Locate the cell with the specified text and output its [X, Y] center coordinate. 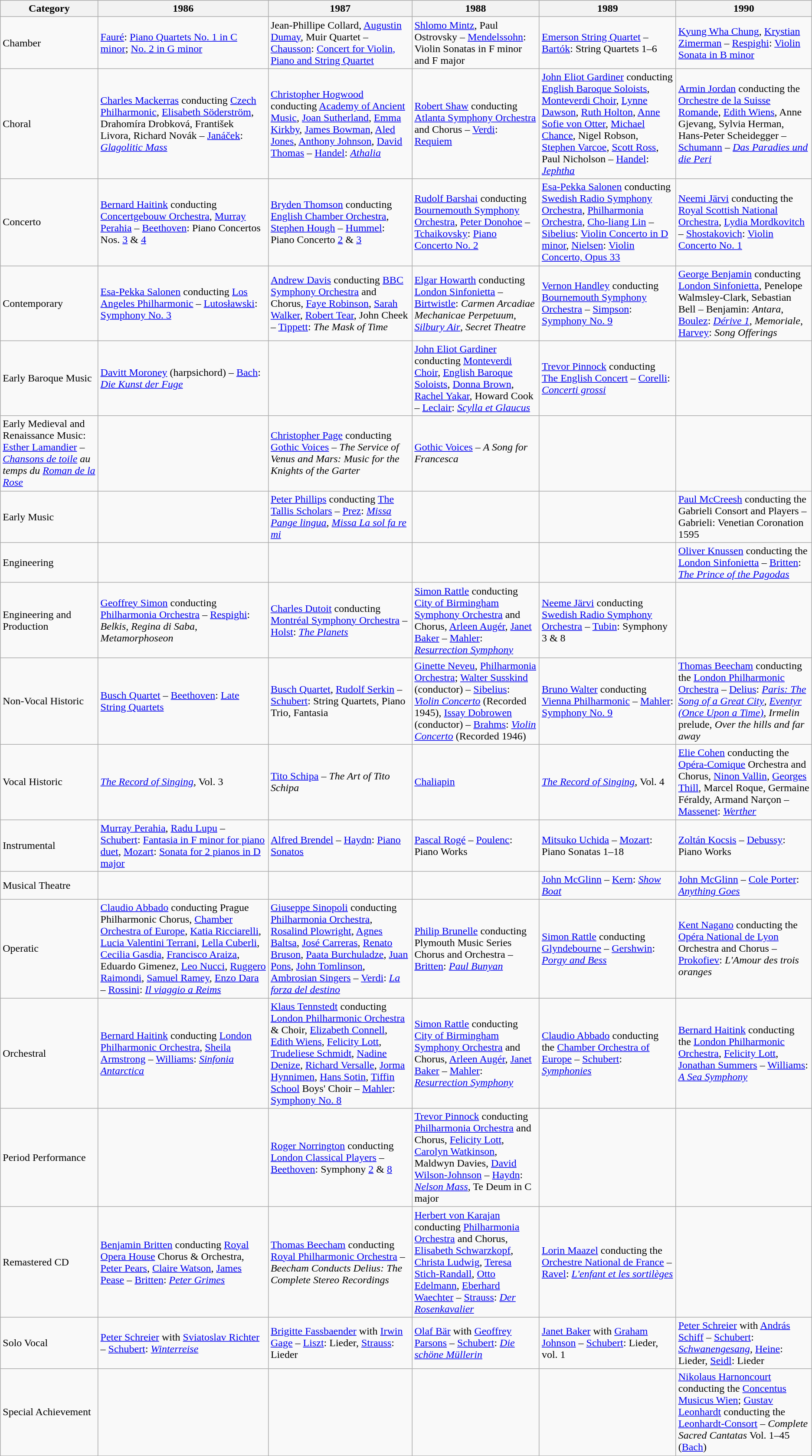
Esa-Pekka Salonen conducting Los Angeles Philharmonic – Lutosławski: Symphony No. 3 [183, 303]
Murray Perahia, Radu Lupu – Schubert: Fantasia in F minor for piano duet, Mozart: Sonata for 2 pianos in D major [183, 845]
Neemi Järvi conducting the Royal Scottish National Orchestra, Lydia Mordkovitch – Shostakovich: Violin Concerto No. 1 [743, 222]
Pascal Rogé – Poulenc: Piano Works [475, 845]
Christopher Page conducting Gothic Voices – The Service of Venus and Mars: Music for the Knights of the Garter [340, 453]
Zoltán Kocsis – Debussy: Piano Works [743, 845]
Robert Shaw conducting Atlanta Symphony Orchestra and Chorus – Verdi: Requiem [475, 124]
Busch Quartet – Beethoven: Late String Quartets [183, 701]
Engineering [49, 562]
Simon Rattle conducting Glyndebourne – Gershwin: Porgy and Bess [607, 949]
Concerto [49, 222]
Jean-Phillipe Collard, Augustin Dumay, Muir Quartet – Chausson: Concert for Violin, Piano and String Quartet [340, 43]
Mitsuko Uchida – Mozart: Piano Sonatas 1–18 [607, 845]
The Record of Singing, Vol. 3 [183, 782]
Non-Vocal Historic [49, 701]
Early Baroque Music [49, 378]
Bernard Haitink conducting the London Philharmonic Orchestra, Felicity Lott, Jonathan Summers – Williams: A Sea Symphony [743, 1053]
Alfred Brendel – Haydn: Piano Sonatos [340, 845]
Charles Mackerras conducting Czech Philharmonic, Elisabeth Söderström, Drahomíra Drobková, František Livora, Richard Novák – Janáček: Glagolitic Mass [183, 124]
Period Performance [49, 1158]
Contemporary [49, 303]
1988 [475, 9]
The Record of Singing, Vol. 4 [607, 782]
Elgar Howarth conducting London Sinfonietta – Birtwistle: Carmen Arcadiae Mechanicae Perpetuum, Silbury Air, Secret Theatre [475, 303]
Choral [49, 124]
Benjamin Britten conducting Royal Opera House Chorus & Orchestra, Peter Pears, Claire Watson, James Pease – Britten: Peter Grimes [183, 1262]
Chamber [49, 43]
Chaliapin [475, 782]
Davitt Moroney (harpsichord) – Bach: Die Kunst der Fuge [183, 378]
Neeme Järvi conducting Swedish Radio Symphony Orchestra – Tubin: Symphony 3 & 8 [607, 620]
Geoffrey Simon conducting Philharmonia Orchestra – Respighi: Belkis, Regina di Saba, Metamorphoseon [183, 620]
Janet Baker with Graham Johnson – Schubert: Lieder, vol. 1 [607, 1343]
Oliver Knussen conducting the London Sinfonietta – Britten: The Prince of the Pagodas [743, 562]
Kent Nagano conducting the Opéra National de Lyon Orchestra and Chorus – Prokofiev: L'Amour des trois oranges [743, 949]
Early Music [49, 516]
Kyung Wha Chung, Krystian Zimerman – Respighi: Violin Sonata in B minor [743, 43]
Orchestral [49, 1053]
Peter Schreier with Sviatoslav Richter – Schubert: Winterreise [183, 1343]
Category [49, 9]
Musical Theatre [49, 885]
Bernard Haitink conducting Concertgebouw Orchestra, Murray Perahia – Beethoven: Piano Concertos Nos. 3 & 4 [183, 222]
Roger Norrington conducting London Classical Players – Beethoven: Symphony 2 & 8 [340, 1158]
Rudolf Barshai conducting Bournemouth Symphony Orchestra, Peter Donohoe – Tchaikovsky: Piano Concerto No. 2 [475, 222]
Bryden Thomson conducting English Chamber Orchestra, Stephen Hough – Hummel: Piano Concerto 2 & 3 [340, 222]
Busch Quartet, Rudolf Serkin – Schubert: String Quartets, Piano Trio, Fantasia [340, 701]
Fauré: Piano Quartets No. 1 in C minor; No. 2 in G minor [183, 43]
Operatic [49, 949]
Brigitte Fassbaender with Irwin Gage – Liszt: Lieder, Strauss: Lieder [340, 1343]
Olaf Bär with Geoffrey Parsons – Schubert: Die schöne Müllerin [475, 1343]
Bruno Walter conducting Vienna Philharmonic – Mahler: Symphony No. 9 [607, 701]
John McGlinn – Cole Porter: Anything Goes [743, 885]
Special Achievement [49, 1412]
Gothic Voices – A Song for Francesca [475, 453]
John McGlinn – Kern: Show Boat [607, 885]
Engineering and Production [49, 620]
Emerson String Quartet – Bartók: String Quartets 1–6 [607, 43]
Peter Phillips conducting The Tallis Scholars – Prez: Missa Pange lingua, Missa La sol fa re mi [340, 516]
Instrumental [49, 845]
Charles Dutoit conducting Montréal Symphony Orchestra – Holst: The Planets [340, 620]
Claudio Abbado conducting the Chamber Orchestra of Europe – Schubert: Symphonies [607, 1053]
1989 [607, 9]
Philip Brunelle conducting Plymouth Music Series Chorus and Orchestra – Britten: Paul Bunyan [475, 949]
Remastered CD [49, 1262]
Peter Schreier with András Schiff – Schubert: Schwanengesang, Heine: Lieder, Seidl: Lieder [743, 1343]
Tito Schipa – The Art of Tito Schipa [340, 782]
1990 [743, 9]
Solo Vocal [49, 1343]
Andrew Davis conducting BBC Symphony Orchestra and Chorus, Faye Robinson, Sarah Walker, Robert Tear, John Cheek – Tippett: The Mask of Time [340, 303]
Thomas Beecham conducting Royal Philharmonic Orchestra – Beecham Conducts Delius: The Complete Stereo Recordings [340, 1262]
Shlomo Mintz, Paul Ostrovsky – Mendelssohn: Violin Sonatas in F minor and F major [475, 43]
Trevor Pinnock conducting The English Concert – Corelli: Concerti grossi [607, 378]
John Eliot Gardiner conducting Monteverdi Choir, English Baroque Soloists, Donna Brown, Rachel Yakar, Howard Cook – Leclair: Scylla et Glaucus [475, 378]
Lorin Maazel conducting the Orchestre National de France – Ravel: L'enfant et les sortilèges [607, 1262]
Vocal Historic [49, 782]
Bernard Haitink conducting London Philharmonic Orchestra, Sheila Armstrong – Williams: Sinfonia Antarctica [183, 1053]
Vernon Handley conducting Bournemouth Symphony Orchestra – Simpson: Symphony No. 9 [607, 303]
Paul McCreesh conducting the Gabrieli Consort and Players – Gabrieli: Venetian Coronation 1595 [743, 516]
1986 [183, 9]
1987 [340, 9]
Early Medieval and Renaissance Music: Esther Lamandier – Chansons de toile au temps du Roman de la Rose [49, 453]
